Scan for the cell matching the given text and deliver its (x, y) coordinate at center. 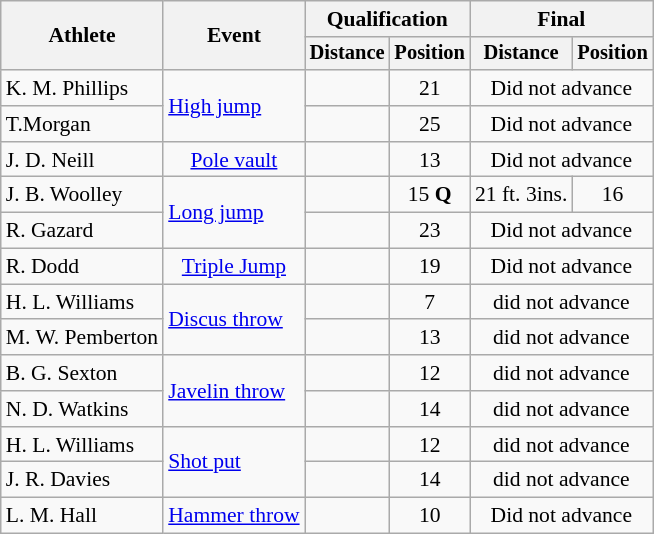
T.Morgan (82, 124)
R. Dodd (82, 267)
10 (430, 516)
25 (430, 124)
Athlete (82, 36)
7 (430, 302)
K. M. Phillips (82, 88)
21 ft. 3ins. (521, 195)
Event (234, 36)
Pole vault (234, 160)
B. G. Sexton (82, 373)
Long jump (234, 212)
Final (562, 19)
N. D. Watkins (82, 409)
M. W. Pemberton (82, 338)
J. D. Neill (82, 160)
23 (430, 231)
J. R. Davies (82, 480)
Shot put (234, 462)
16 (612, 195)
Javelin throw (234, 390)
J. B. Woolley (82, 195)
Triple Jump (234, 267)
15 Q (430, 195)
R. Gazard (82, 231)
Qualification (388, 19)
L. M. Hall (82, 516)
Discus throw (234, 320)
Hammer throw (234, 516)
21 (430, 88)
High jump (234, 106)
19 (430, 267)
